Locate the cell with the specified text and output its (X, Y) center coordinate. 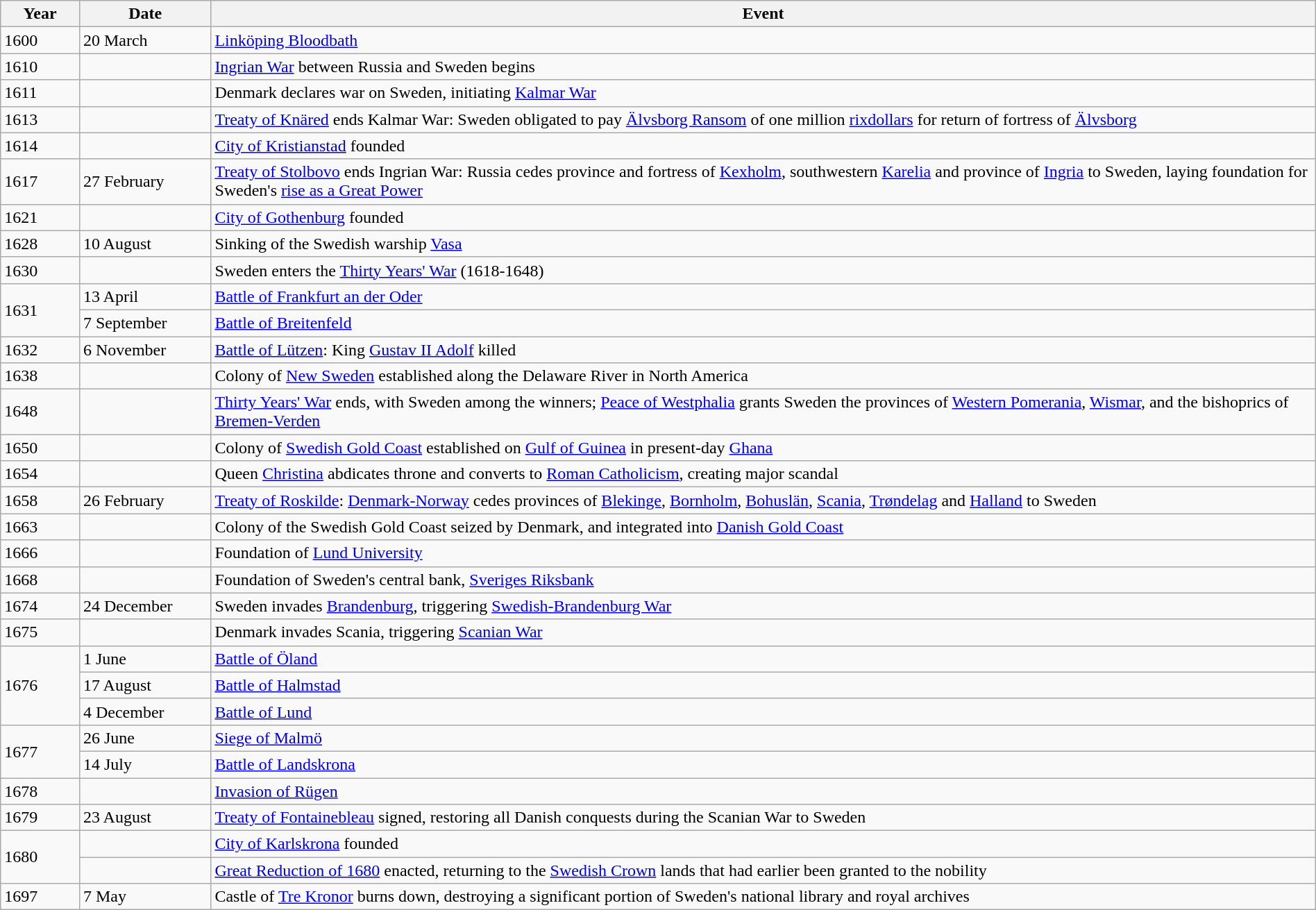
Castle of Tre Kronor burns down, destroying a significant portion of Sweden's national library and royal archives (764, 897)
Battle of Lund (764, 711)
23 August (144, 818)
Event (764, 14)
Sweden enters the Thirty Years' War (1618-1648) (764, 270)
Sweden invades Brandenburg, triggering Swedish-Brandenburg War (764, 606)
1658 (40, 500)
26 February (144, 500)
Queen Christina abdicates throne and converts to Roman Catholicism, creating major scandal (764, 474)
Colony of the Swedish Gold Coast seized by Denmark, and integrated into Danish Gold Coast (764, 527)
20 March (144, 40)
Treaty of Knäred ends Kalmar War: Sweden obligated to pay Älvsborg Ransom of one million rixdollars for return of fortress of Älvsborg (764, 119)
Ingrian War between Russia and Sweden begins (764, 67)
1631 (40, 310)
Foundation of Sweden's central bank, Sveriges Riksbank (764, 580)
1675 (40, 632)
Battle of Öland (764, 659)
Treaty of Roskilde: Denmark-Norway cedes provinces of Blekinge, Bornholm, Bohuslän, Scania, Trøndelag and Halland to Sweden (764, 500)
1679 (40, 818)
1630 (40, 270)
1648 (40, 412)
Battle of Lützen: King Gustav II Adolf killed (764, 349)
City of Karlskrona founded (764, 844)
Sinking of the Swedish warship Vasa (764, 244)
1680 (40, 857)
17 August (144, 685)
1677 (40, 751)
1676 (40, 685)
1610 (40, 67)
1611 (40, 93)
1697 (40, 897)
1666 (40, 553)
Colony of Swedish Gold Coast established on Gulf of Guinea in present-day Ghana (764, 448)
1617 (40, 182)
Battle of Landskrona (764, 764)
27 February (144, 182)
Siege of Malmö (764, 738)
1628 (40, 244)
1650 (40, 448)
Foundation of Lund University (764, 553)
1 June (144, 659)
Treaty of Fontainebleau signed, restoring all Danish conquests during the Scanian War to Sweden (764, 818)
Denmark invades Scania, triggering Scanian War (764, 632)
Year (40, 14)
Linköping Bloodbath (764, 40)
10 August (144, 244)
7 May (144, 897)
1600 (40, 40)
Battle of Halmstad (764, 685)
City of Kristianstad founded (764, 146)
1674 (40, 606)
Colony of New Sweden established along the Delaware River in North America (764, 376)
Battle of Breitenfeld (764, 323)
1654 (40, 474)
1613 (40, 119)
26 June (144, 738)
1678 (40, 791)
Denmark declares war on Sweden, initiating Kalmar War (764, 93)
1638 (40, 376)
Great Reduction of 1680 enacted, returning to the Swedish Crown lands that had earlier been granted to the nobility (764, 870)
1668 (40, 580)
6 November (144, 349)
Battle of Frankfurt an der Oder (764, 296)
Date (144, 14)
1632 (40, 349)
City of Gothenburg founded (764, 217)
1663 (40, 527)
4 December (144, 711)
7 September (144, 323)
1614 (40, 146)
1621 (40, 217)
14 July (144, 764)
Invasion of Rügen (764, 791)
13 April (144, 296)
24 December (144, 606)
